Scan for the cell matching the given text and deliver its [X, Y] coordinate at center. 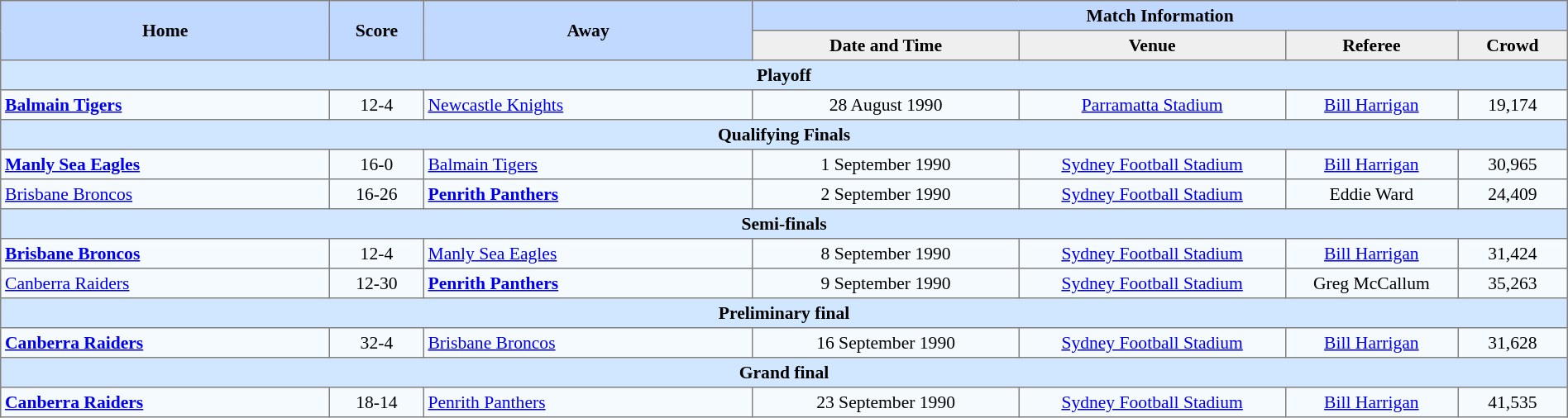
Score [377, 31]
16-26 [377, 194]
Parramatta Stadium [1152, 105]
23 September 1990 [886, 402]
18-14 [377, 402]
2 September 1990 [886, 194]
12-30 [377, 283]
Referee [1371, 45]
8 September 1990 [886, 254]
35,263 [1513, 283]
Venue [1152, 45]
Preliminary final [784, 313]
31,424 [1513, 254]
9 September 1990 [886, 283]
28 August 1990 [886, 105]
32-4 [377, 343]
16 September 1990 [886, 343]
1 September 1990 [886, 164]
Newcastle Knights [588, 105]
Date and Time [886, 45]
Match Information [1159, 16]
31,628 [1513, 343]
30,965 [1513, 164]
19,174 [1513, 105]
Qualifying Finals [784, 135]
Eddie Ward [1371, 194]
Greg McCallum [1371, 283]
Semi-finals [784, 224]
41,535 [1513, 402]
16-0 [377, 164]
Crowd [1513, 45]
Playoff [784, 75]
Away [588, 31]
Home [165, 31]
Grand final [784, 373]
24,409 [1513, 194]
